Detect which cell encompasses the target text, then output its [X, Y] center coordinate. 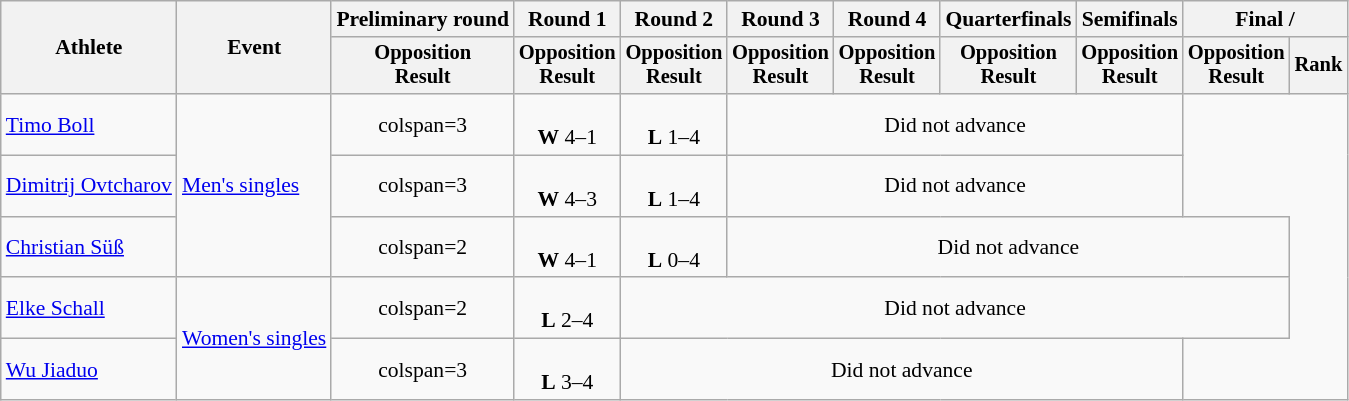
L 3–4 [568, 370]
Athlete [89, 48]
Wu Jiaduo [89, 370]
L 2–4 [568, 308]
W 4–3 [568, 186]
Elke Schall [89, 308]
L 0–4 [674, 248]
Preliminary round [422, 19]
Timo Boll [89, 124]
Christian Süß [89, 248]
Round 4 [888, 19]
Men's singles [254, 186]
Round 3 [780, 19]
Rank [1319, 66]
Quarterfinals [1008, 19]
Round 2 [674, 19]
Women's singles [254, 339]
Event [254, 48]
Semifinals [1130, 19]
Dimitrij Ovtcharov [89, 186]
Final / [1265, 19]
Round 1 [568, 19]
